Return [x, y] of the center of cell containing provided text 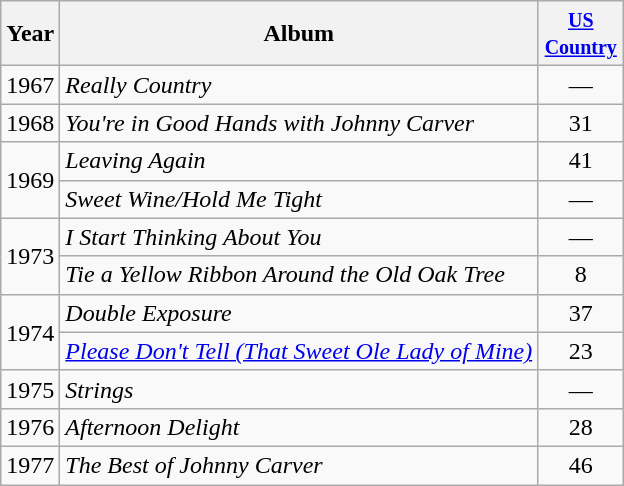
You're in Good Hands with Johnny Carver [299, 123]
Strings [299, 389]
31 [581, 123]
1968 [30, 123]
1977 [30, 465]
Year [30, 34]
1967 [30, 85]
The Best of Johnny Carver [299, 465]
1975 [30, 389]
46 [581, 465]
37 [581, 313]
Afternoon Delight [299, 427]
Double Exposure [299, 313]
23 [581, 351]
1976 [30, 427]
28 [581, 427]
Leaving Again [299, 161]
8 [581, 275]
1973 [30, 256]
US Country [581, 34]
41 [581, 161]
1969 [30, 180]
Please Don't Tell (That Sweet Ole Lady of Mine) [299, 351]
I Start Thinking About You [299, 237]
Really Country [299, 85]
Album [299, 34]
1974 [30, 332]
Sweet Wine/Hold Me Tight [299, 199]
Tie a Yellow Ribbon Around the Old Oak Tree [299, 275]
